Extract the [X, Y] coordinate from the center of the cell holding the provided text.  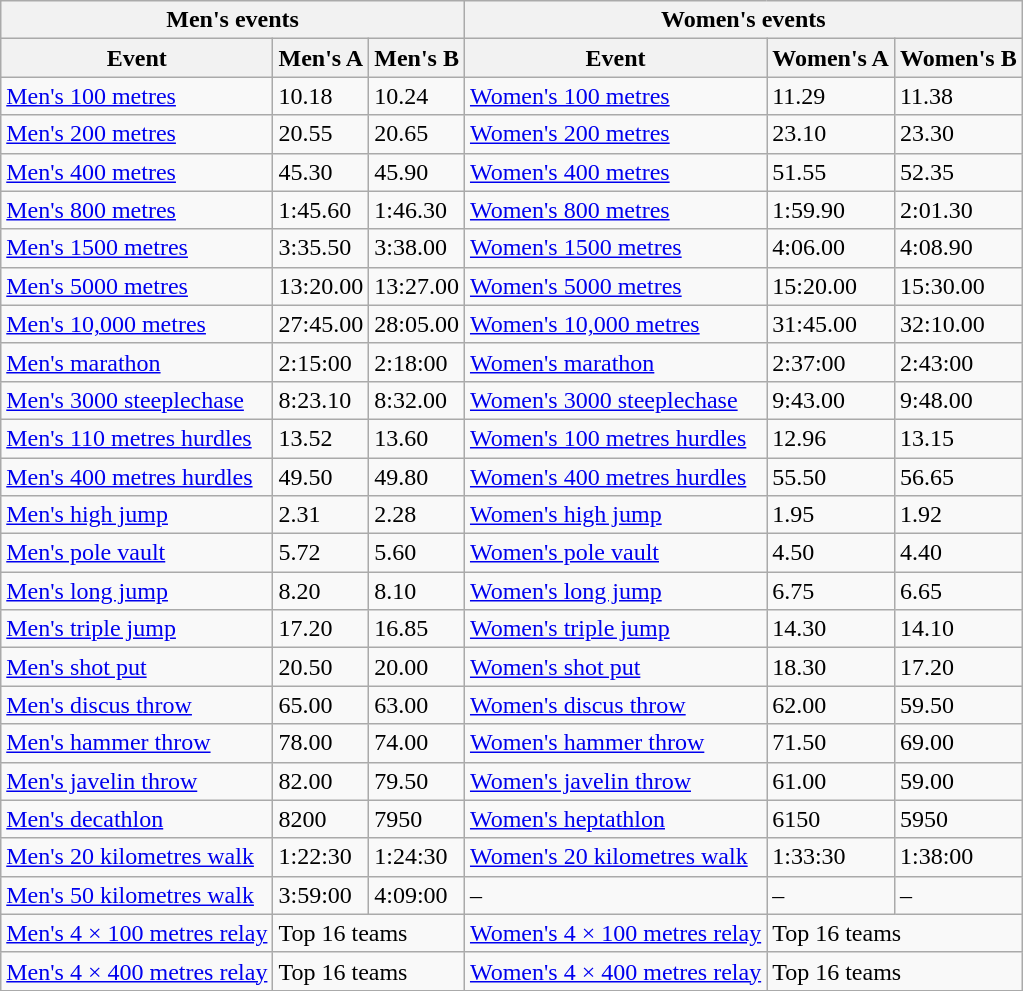
65.00 [321, 705]
Women's events [743, 20]
13:20.00 [321, 286]
13.60 [417, 438]
3:38.00 [417, 248]
Women's 400 metres hurdles [615, 477]
Women's 5000 metres [615, 286]
31:45.00 [831, 324]
1:46.30 [417, 210]
Men's 400 metres hurdles [137, 477]
Women's 800 metres [615, 210]
Men's 800 metres [137, 210]
2.31 [321, 515]
Men's 100 metres [137, 96]
Women's triple jump [615, 629]
Men's discus throw [137, 705]
Men's hammer throw [137, 743]
9:43.00 [831, 400]
Women's 4 × 100 metres relay [615, 933]
1:33:30 [831, 857]
15:30.00 [958, 286]
78.00 [321, 743]
13.52 [321, 438]
59.50 [958, 705]
1:24:30 [417, 857]
27:45.00 [321, 324]
45.30 [321, 172]
69.00 [958, 743]
Men's marathon [137, 362]
10.18 [321, 96]
51.55 [831, 172]
Women's A [831, 58]
Women's 100 metres hurdles [615, 438]
14.10 [958, 629]
11.29 [831, 96]
Men's triple jump [137, 629]
Men's 4 × 100 metres relay [137, 933]
Women's long jump [615, 591]
23.10 [831, 134]
7950 [417, 819]
1.95 [831, 515]
11.38 [958, 96]
55.50 [831, 477]
8.10 [417, 591]
Men's 3000 steeplechase [137, 400]
2.28 [417, 515]
2:43:00 [958, 362]
Women's heptathlon [615, 819]
Women's marathon [615, 362]
Men's high jump [137, 515]
56.65 [958, 477]
2:37:00 [831, 362]
82.00 [321, 781]
Men's 110 metres hurdles [137, 438]
Men's shot put [137, 667]
Women's 4 × 400 metres relay [615, 971]
4:09:00 [417, 895]
Women's B [958, 58]
Men's 1500 metres [137, 248]
Men's 400 metres [137, 172]
Men's events [233, 20]
32:10.00 [958, 324]
1:59.90 [831, 210]
1.92 [958, 515]
Men's javelin throw [137, 781]
Women's hammer throw [615, 743]
1:38:00 [958, 857]
20.00 [417, 667]
23.30 [958, 134]
Women's shot put [615, 667]
20.55 [321, 134]
Men's B [417, 58]
Men's pole vault [137, 553]
9:48.00 [958, 400]
6150 [831, 819]
Women's 10,000 metres [615, 324]
Women's discus throw [615, 705]
Women's javelin throw [615, 781]
Men's long jump [137, 591]
Men's decathlon [137, 819]
Women's 20 kilometres walk [615, 857]
5.72 [321, 553]
Men's 10,000 metres [137, 324]
6.75 [831, 591]
13.15 [958, 438]
Women's 3000 steeplechase [615, 400]
5950 [958, 819]
2:15:00 [321, 362]
8.20 [321, 591]
4.40 [958, 553]
8:32.00 [417, 400]
52.35 [958, 172]
63.00 [417, 705]
59.00 [958, 781]
71.50 [831, 743]
2:01.30 [958, 210]
Women's high jump [615, 515]
Men's 20 kilometres walk [137, 857]
28:05.00 [417, 324]
16.85 [417, 629]
Women's pole vault [615, 553]
6.65 [958, 591]
Men's 5000 metres [137, 286]
49.50 [321, 477]
2:18:00 [417, 362]
Women's 200 metres [615, 134]
49.80 [417, 477]
3:35.50 [321, 248]
Men's 50 kilometres walk [137, 895]
8:23.10 [321, 400]
20.65 [417, 134]
Men's 4 × 400 metres relay [137, 971]
15:20.00 [831, 286]
74.00 [417, 743]
1:45.60 [321, 210]
4.50 [831, 553]
18.30 [831, 667]
20.50 [321, 667]
4:08.90 [958, 248]
61.00 [831, 781]
Women's 400 metres [615, 172]
62.00 [831, 705]
14.30 [831, 629]
10.24 [417, 96]
1:22:30 [321, 857]
79.50 [417, 781]
Men's A [321, 58]
Women's 100 metres [615, 96]
45.90 [417, 172]
3:59:00 [321, 895]
8200 [321, 819]
Women's 1500 metres [615, 248]
4:06.00 [831, 248]
5.60 [417, 553]
13:27.00 [417, 286]
Men's 200 metres [137, 134]
12.96 [831, 438]
